Return (x, y) of the center of cell containing provided text 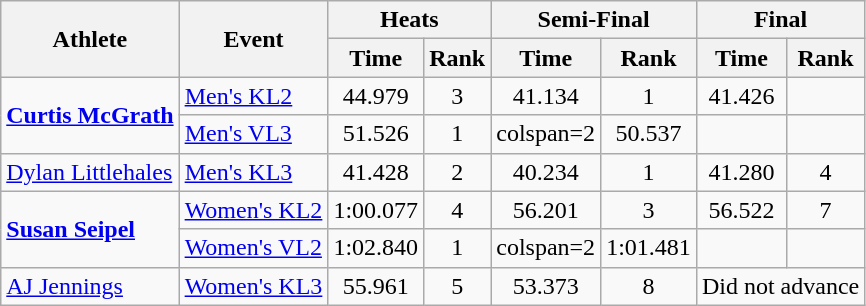
AJ Jennings (90, 286)
Did not advance (780, 286)
Event (254, 39)
41.134 (546, 96)
50.537 (649, 134)
Athlete (90, 39)
Women's KL2 (254, 210)
5 (458, 286)
1:02.840 (376, 248)
41.280 (741, 172)
7 (825, 210)
Final (780, 20)
Susan Seipel (90, 229)
Men's VL3 (254, 134)
51.526 (376, 134)
56.522 (741, 210)
Men's KL2 (254, 96)
53.373 (546, 286)
41.426 (741, 96)
2 (458, 172)
Women's KL3 (254, 286)
55.961 (376, 286)
Dylan Littlehales (90, 172)
Curtis McGrath (90, 115)
40.234 (546, 172)
Heats (410, 20)
Women's VL2 (254, 248)
Semi-Final (594, 20)
1:00.077 (376, 210)
8 (649, 286)
44.979 (376, 96)
41.428 (376, 172)
Men's KL3 (254, 172)
56.201 (546, 210)
1:01.481 (649, 248)
